Extract the (x, y) coordinate from the center of the cell holding the provided text.  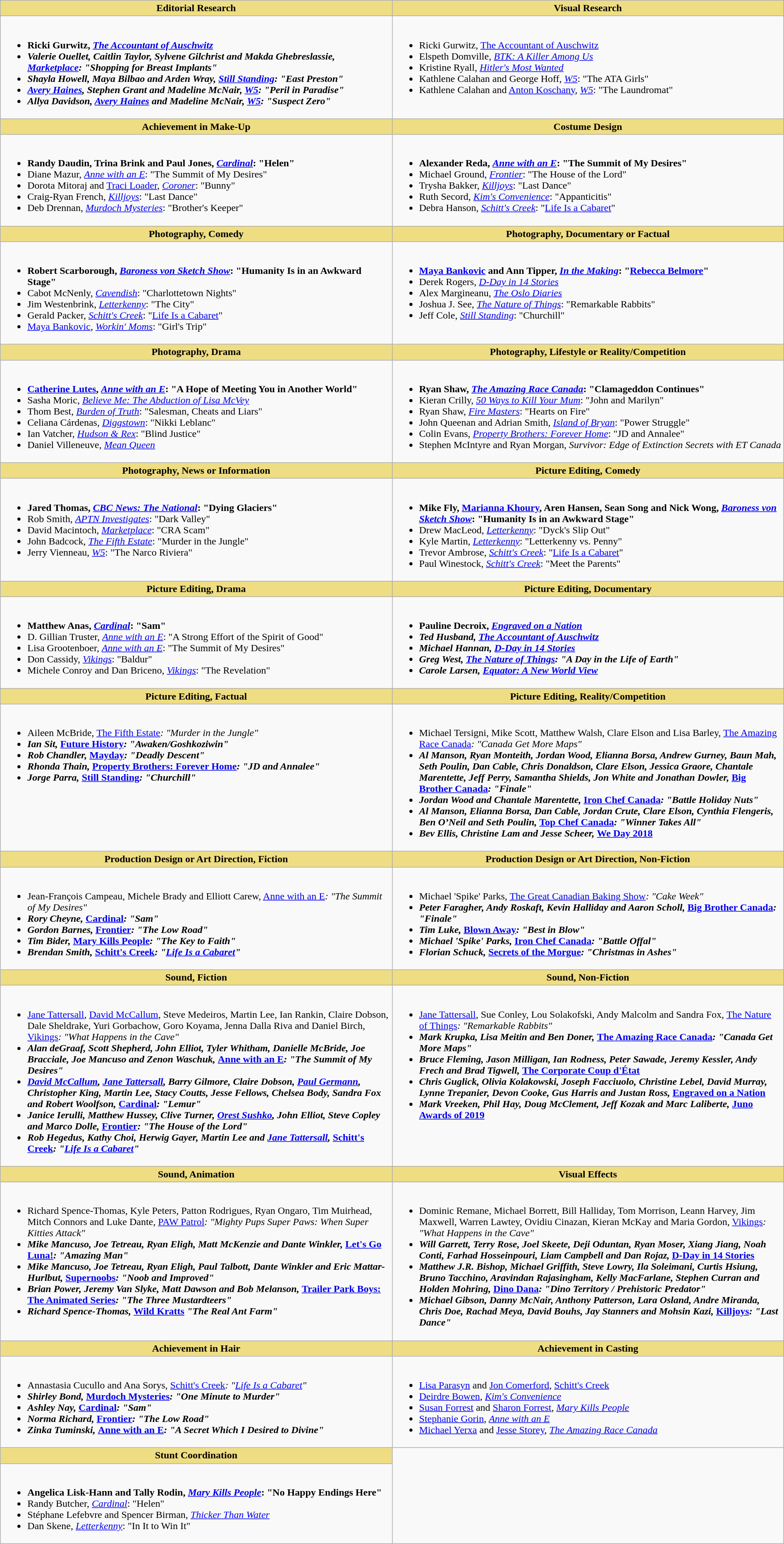
Photography, News or Information (196, 470)
Costume Design (588, 127)
Picture Editing, Drama (196, 589)
Photography, Drama (196, 352)
Sound, Fiction (196, 978)
Achievement in Make-Up (196, 127)
Sound, Non-Fiction (588, 978)
Editorial Research (196, 8)
Photography, Lifestyle or Reality/Competition (588, 352)
Visual Effects (588, 1174)
Visual Research (588, 8)
Achievement in Casting (588, 1348)
Picture Editing, Factual (196, 696)
Photography, Documentary or Factual (588, 234)
Production Design or Art Direction, Non-Fiction (588, 859)
Photography, Comedy (196, 234)
Picture Editing, Comedy (588, 470)
Sound, Animation (196, 1174)
Stunt Coordination (196, 1455)
Picture Editing, Documentary (588, 589)
Achievement in Hair (196, 1348)
Picture Editing, Reality/Competition (588, 696)
Production Design or Art Direction, Fiction (196, 859)
